Detect which cell encompasses the target text, then output its (x, y) center coordinate. 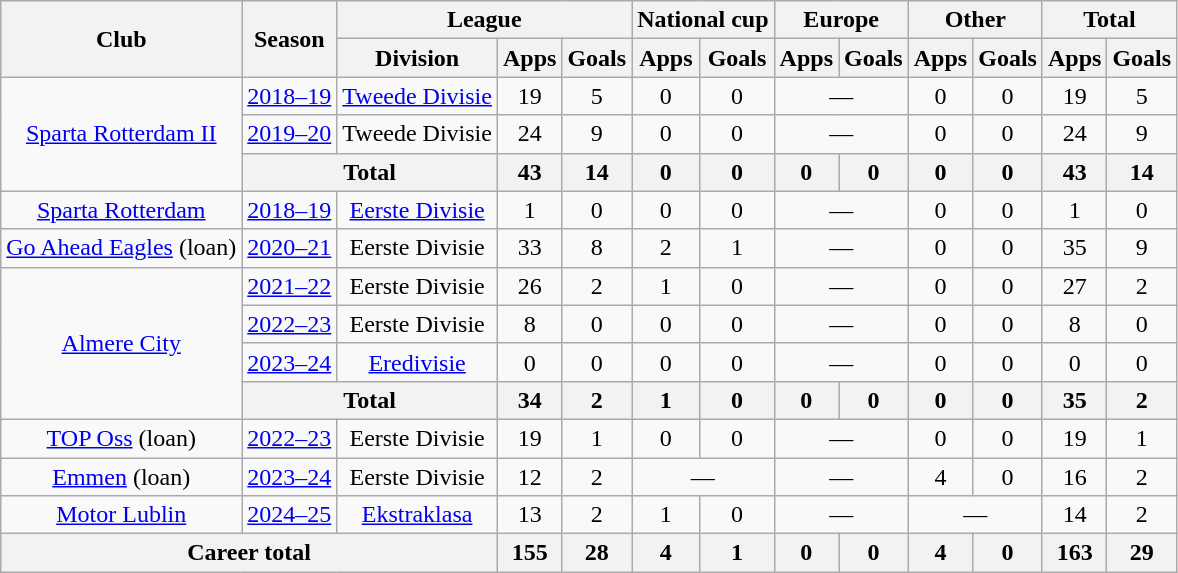
Season (290, 39)
Ekstraklasa (418, 515)
Eredivisie (418, 362)
Division (418, 58)
Go Ahead Eagles (loan) (122, 248)
Emmen (loan) (122, 477)
13 (529, 515)
2020–21 (290, 248)
Club (122, 39)
26 (529, 286)
Motor Lublin (122, 515)
2019–20 (290, 134)
34 (529, 400)
29 (1142, 553)
27 (1074, 286)
Sparta Rotterdam II (122, 134)
2021–22 (290, 286)
28 (597, 553)
2024–25 (290, 515)
TOP Oss (loan) (122, 438)
Almere City (122, 343)
16 (1074, 477)
Europe (841, 20)
Sparta Rotterdam (122, 210)
12 (529, 477)
33 (529, 248)
National cup (703, 20)
155 (529, 553)
Career total (250, 553)
163 (1074, 553)
Other (975, 20)
League (484, 20)
